From the cell containing the given text, extract its center point as (X, Y) coordinate. 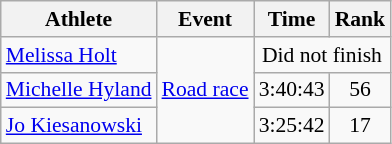
17 (360, 126)
3:40:43 (292, 90)
Did not finish (322, 55)
Rank (360, 19)
Michelle Hyland (79, 90)
56 (360, 90)
3:25:42 (292, 126)
Road race (206, 90)
Event (206, 19)
Time (292, 19)
Jo Kiesanowski (79, 126)
Athlete (79, 19)
Melissa Holt (79, 55)
